Extract the (x, y) coordinate from the center of the cell holding the provided text.  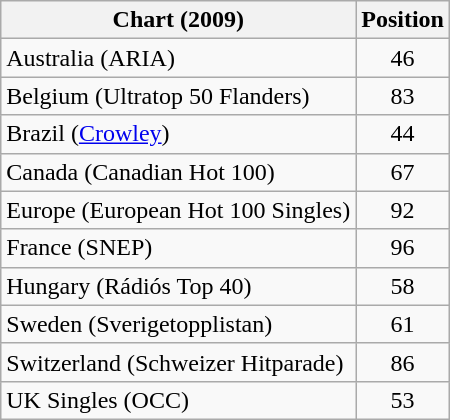
Belgium (Ultratop 50 Flanders) (178, 96)
46 (403, 58)
86 (403, 362)
Position (403, 20)
Brazil (Crowley) (178, 134)
Chart (2009) (178, 20)
Europe (European Hot 100 Singles) (178, 210)
Switzerland (Schweizer Hitparade) (178, 362)
Sweden (Sverigetopplistan) (178, 324)
53 (403, 400)
58 (403, 286)
UK Singles (OCC) (178, 400)
Australia (ARIA) (178, 58)
67 (403, 172)
61 (403, 324)
France (SNEP) (178, 248)
83 (403, 96)
44 (403, 134)
Hungary (Rádiós Top 40) (178, 286)
92 (403, 210)
Canada (Canadian Hot 100) (178, 172)
96 (403, 248)
